Return (x, y) of the center of cell containing provided text 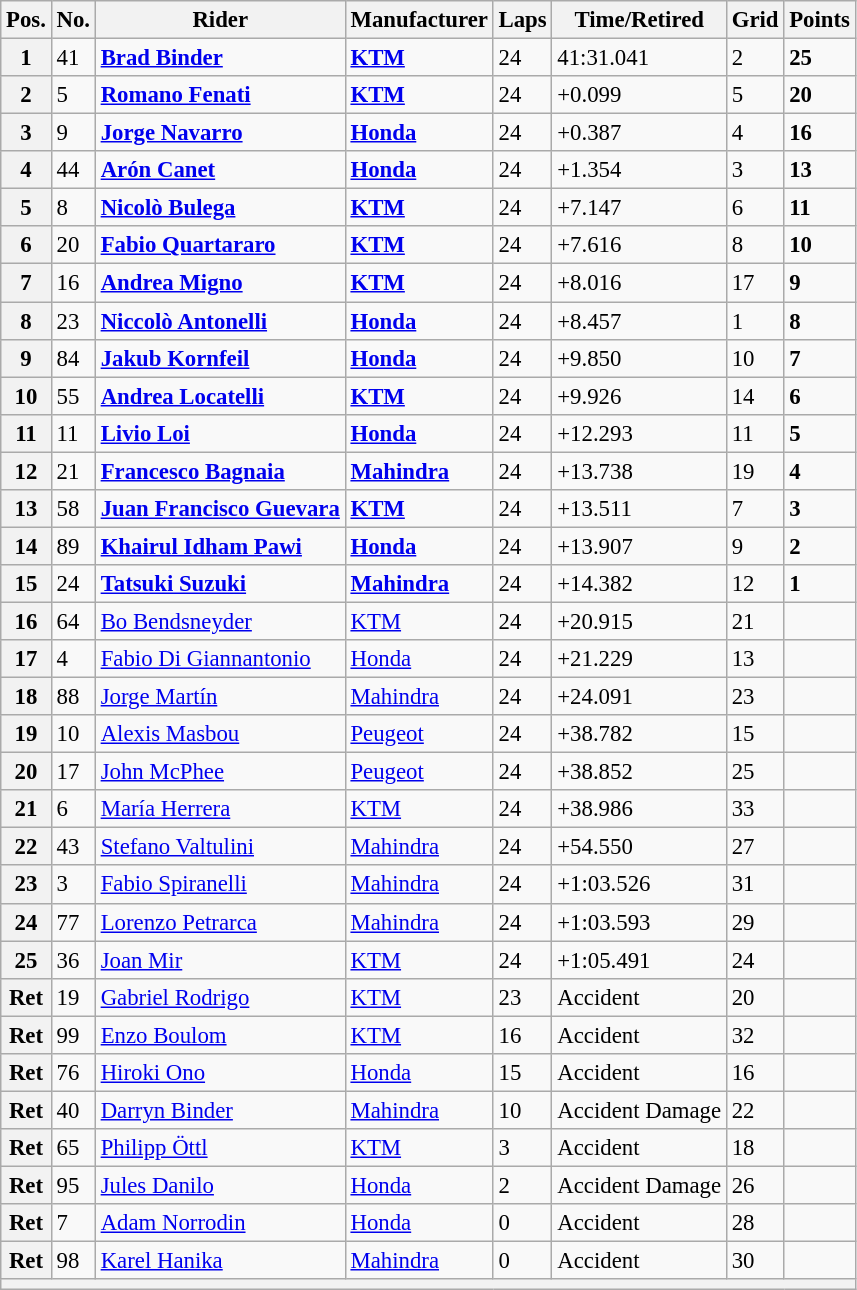
Fabio Quartararo (220, 245)
+1.354 (639, 170)
+1:03.526 (639, 885)
Stefano Valtulini (220, 847)
30 (754, 1261)
+21.229 (639, 659)
32 (754, 1035)
+0.099 (639, 95)
Rider (220, 20)
+0.387 (639, 133)
95 (73, 1185)
Andrea Locatelli (220, 396)
27 (754, 847)
43 (73, 847)
Livio Loi (220, 433)
65 (73, 1148)
88 (73, 697)
Time/Retired (639, 20)
Laps (522, 20)
26 (754, 1185)
+13.738 (639, 471)
98 (73, 1261)
89 (73, 546)
Fabio Di Giannantonio (220, 659)
Khairul Idham Pawi (220, 546)
+13.511 (639, 509)
Jorge Navarro (220, 133)
Grid (754, 20)
77 (73, 922)
40 (73, 1110)
84 (73, 358)
+9.850 (639, 358)
+1:03.593 (639, 922)
Philipp Öttl (220, 1148)
Manufacturer (419, 20)
Romano Fenati (220, 95)
41:31.041 (639, 58)
+38.986 (639, 809)
55 (73, 396)
Hiroki Ono (220, 1073)
+7.616 (639, 245)
29 (754, 922)
+9.926 (639, 396)
+8.016 (639, 283)
Alexis Masbou (220, 734)
Fabio Spiranelli (220, 885)
44 (73, 170)
Juan Francisco Guevara (220, 509)
Francesco Bagnaia (220, 471)
28 (754, 1223)
María Herrera (220, 809)
Andrea Migno (220, 283)
99 (73, 1035)
Brad Binder (220, 58)
+12.293 (639, 433)
+24.091 (639, 697)
Lorenzo Petrarca (220, 922)
33 (754, 809)
John McPhee (220, 772)
+1:05.491 (639, 960)
Pos. (26, 20)
Bo Bendsneyder (220, 621)
+8.457 (639, 321)
Jorge Martín (220, 697)
Nicolò Bulega (220, 208)
64 (73, 621)
+54.550 (639, 847)
76 (73, 1073)
Tatsuki Suzuki (220, 584)
No. (73, 20)
Adam Norrodin (220, 1223)
+14.382 (639, 584)
Jakub Kornfeil (220, 358)
Points (820, 20)
Arón Canet (220, 170)
Jules Danilo (220, 1185)
+20.915 (639, 621)
Gabriel Rodrigo (220, 997)
+13.907 (639, 546)
Darryn Binder (220, 1110)
36 (73, 960)
+7.147 (639, 208)
Karel Hanika (220, 1261)
41 (73, 58)
Niccolò Antonelli (220, 321)
+38.852 (639, 772)
Enzo Boulom (220, 1035)
Joan Mir (220, 960)
58 (73, 509)
31 (754, 885)
+38.782 (639, 734)
